Find where the given text appears and provide that cell's center as (X, Y) coordinate. 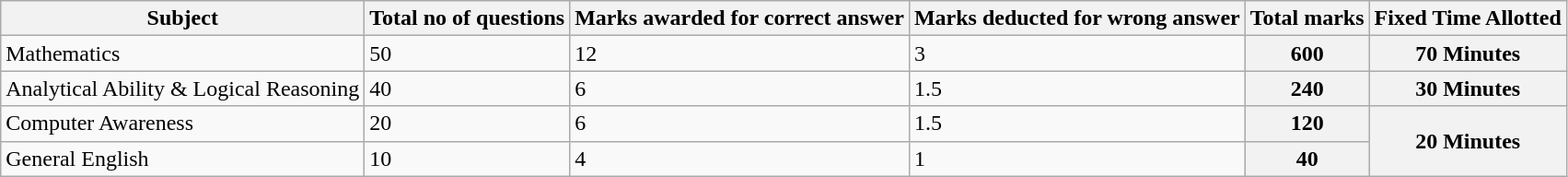
3 (1077, 53)
General English (182, 159)
Marks deducted for wrong answer (1077, 18)
600 (1307, 53)
Marks awarded for correct answer (740, 18)
70 Minutes (1468, 53)
120 (1307, 124)
1 (1077, 159)
50 (468, 53)
Computer Awareness (182, 124)
Fixed Time Allotted (1468, 18)
10 (468, 159)
20 (468, 124)
20 Minutes (1468, 141)
4 (740, 159)
Subject (182, 18)
Analytical Ability & Logical Reasoning (182, 88)
12 (740, 53)
Total marks (1307, 18)
240 (1307, 88)
Mathematics (182, 53)
30 Minutes (1468, 88)
Total no of questions (468, 18)
